Extract the (X, Y) coordinate from the center of the cell holding the provided text.  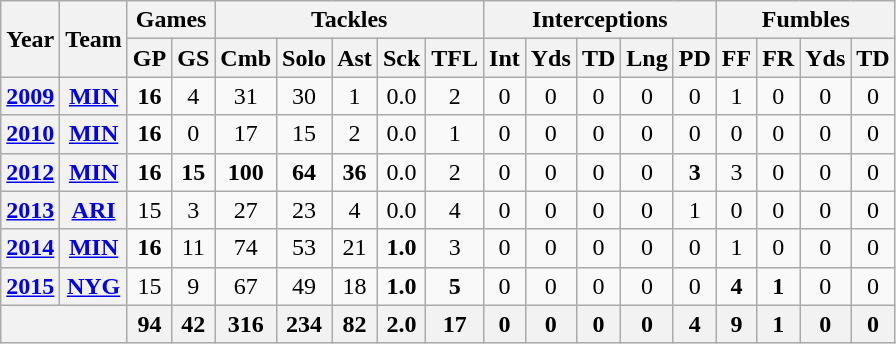
FF (736, 58)
GS (194, 58)
49 (304, 286)
67 (246, 286)
GP (149, 58)
Tackles (350, 20)
31 (246, 96)
Cmb (246, 58)
Team (94, 39)
11 (194, 248)
2010 (30, 134)
74 (246, 248)
2013 (30, 210)
Solo (304, 58)
316 (246, 324)
82 (355, 324)
PD (694, 58)
30 (304, 96)
Ast (355, 58)
Lng (647, 58)
2012 (30, 172)
234 (304, 324)
36 (355, 172)
Sck (401, 58)
21 (355, 248)
64 (304, 172)
42 (194, 324)
Interceptions (600, 20)
100 (246, 172)
Games (170, 20)
23 (304, 210)
ARI (94, 210)
53 (304, 248)
2014 (30, 248)
2009 (30, 96)
Fumbles (806, 20)
2015 (30, 286)
5 (455, 286)
TFL (455, 58)
94 (149, 324)
27 (246, 210)
FR (778, 58)
Int (505, 58)
18 (355, 286)
2.0 (401, 324)
NYG (94, 286)
Year (30, 39)
